Scan for the cell matching the given text and deliver its (x, y) coordinate at center. 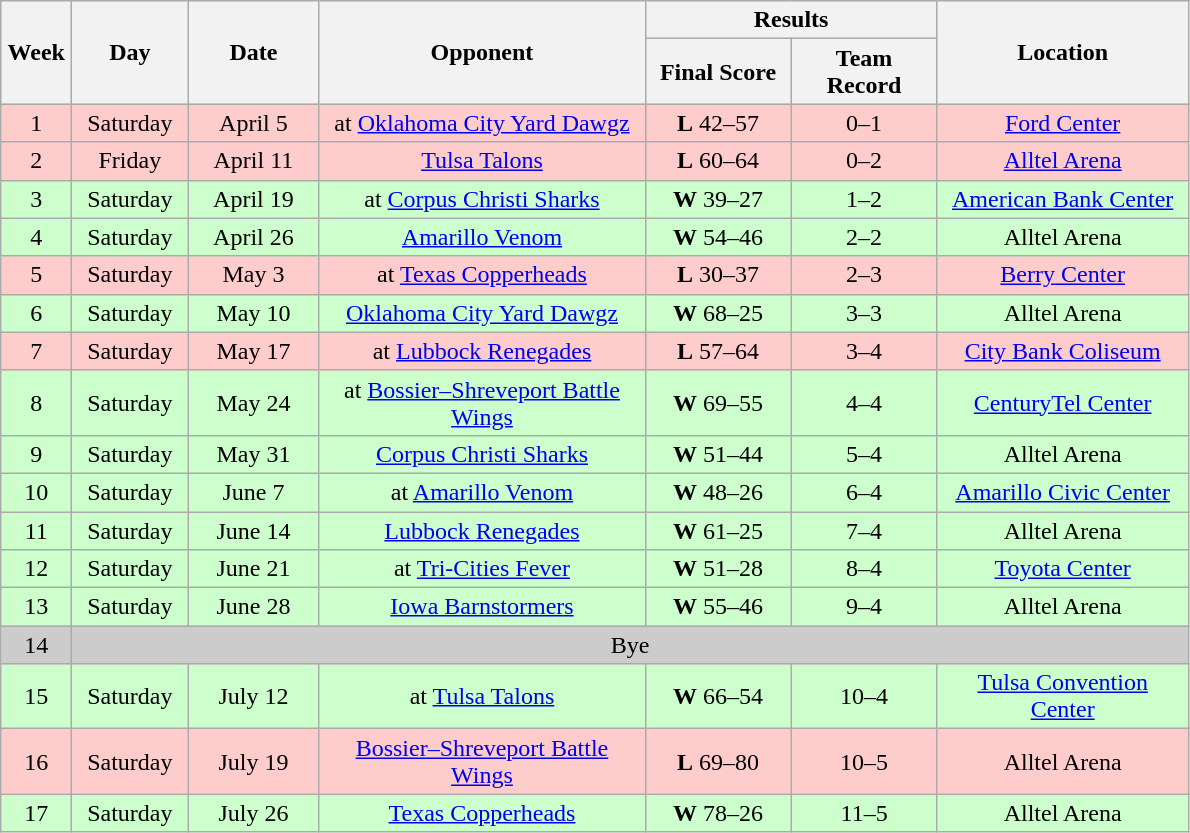
Date (254, 52)
Day (130, 52)
6 (36, 313)
14 (36, 645)
Lubbock Renegades (482, 531)
2–2 (864, 237)
10 (36, 492)
7 (36, 351)
W 51–28 (718, 569)
April 11 (254, 161)
11 (36, 531)
April 19 (254, 199)
W 55–46 (718, 607)
W 68–25 (718, 313)
Team Record (864, 72)
Amarillo Civic Center (1062, 492)
Bossier–Shreveport Battle Wings (482, 762)
6–4 (864, 492)
10–4 (864, 696)
W 78–26 (718, 813)
3–4 (864, 351)
4 (36, 237)
at Tri-Cities Fever (482, 569)
9 (36, 454)
July 26 (254, 813)
Toyota Center (1062, 569)
W 51–44 (718, 454)
May 31 (254, 454)
CenturyTel Center (1062, 402)
May 10 (254, 313)
at Amarillo Venom (482, 492)
9–4 (864, 607)
Berry Center (1062, 275)
8 (36, 402)
12 (36, 569)
1 (36, 123)
Oklahoma City Yard Dawgz (482, 313)
May 17 (254, 351)
July 12 (254, 696)
Results (791, 20)
at Oklahoma City Yard Dawgz (482, 123)
0–2 (864, 161)
April 5 (254, 123)
5–4 (864, 454)
at Texas Copperheads (482, 275)
at Corpus Christi Sharks (482, 199)
Friday (130, 161)
Bye (630, 645)
11–5 (864, 813)
Texas Copperheads (482, 813)
3 (36, 199)
April 26 (254, 237)
Opponent (482, 52)
City Bank Coliseum (1062, 351)
0–1 (864, 123)
June 21 (254, 569)
15 (36, 696)
July 19 (254, 762)
17 (36, 813)
L 60–64 (718, 161)
W 54–46 (718, 237)
1–2 (864, 199)
June 7 (254, 492)
Tulsa Convention Center (1062, 696)
8–4 (864, 569)
W 48–26 (718, 492)
7–4 (864, 531)
W 66–54 (718, 696)
L 57–64 (718, 351)
Tulsa Talons (482, 161)
W 69–55 (718, 402)
Location (1062, 52)
May 24 (254, 402)
American Bank Center (1062, 199)
at Lubbock Renegades (482, 351)
16 (36, 762)
Corpus Christi Sharks (482, 454)
2 (36, 161)
Week (36, 52)
Final Score (718, 72)
at Tulsa Talons (482, 696)
L 69–80 (718, 762)
Iowa Barnstormers (482, 607)
Amarillo Venom (482, 237)
5 (36, 275)
May 3 (254, 275)
L 42–57 (718, 123)
3–3 (864, 313)
4–4 (864, 402)
W 61–25 (718, 531)
L 30–37 (718, 275)
June 28 (254, 607)
June 14 (254, 531)
10–5 (864, 762)
W 39–27 (718, 199)
2–3 (864, 275)
13 (36, 607)
Ford Center (1062, 123)
at Bossier–Shreveport Battle Wings (482, 402)
